Extract the (X, Y) coordinate from the center of the cell holding the provided text.  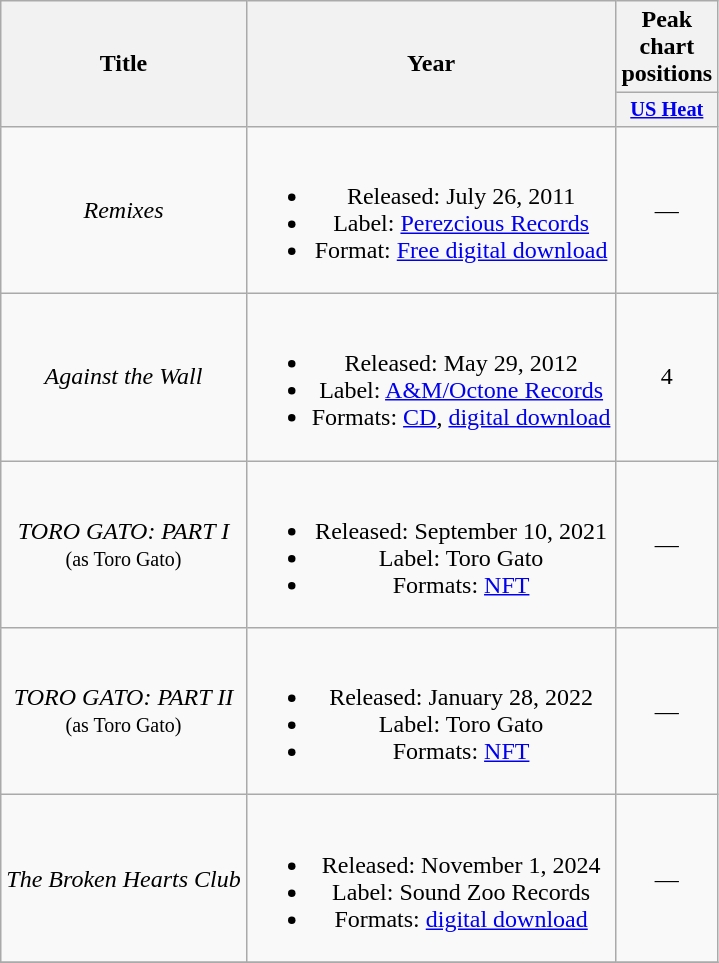
The Broken Hearts Club (124, 878)
TORO GATO: PART I (as Toro Gato) (124, 544)
Remixes (124, 210)
Released: January 28, 2022Label: Toro GatoFormats: NFT (431, 712)
4 (667, 378)
Released: November 1, 2024Label: Sound Zoo RecordsFormats: digital download (431, 878)
Released: September 10, 2021Label: Toro GatoFormats: NFT (431, 544)
Against the Wall (124, 378)
TORO GATO: PART II (as Toro Gato) (124, 712)
Peak chart positions (667, 47)
US Heat (667, 110)
Year (431, 64)
Released: May 29, 2012Label: A&M/Octone RecordsFormats: CD, digital download (431, 378)
Released: July 26, 2011Label: Perezcious RecordsFormat: Free digital download (431, 210)
Title (124, 64)
